Return (X, Y) of the center of cell containing provided text 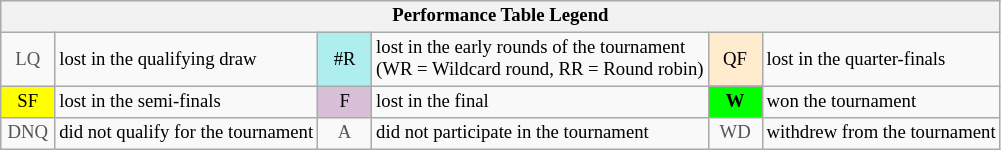
lost in the final (540, 102)
Performance Table Legend (500, 16)
did not participate in the tournament (540, 134)
lost in the early rounds of the tournament(WR = Wildcard round, RR = Round robin) (540, 60)
DNQ (28, 134)
F (345, 102)
lost in the quarter-finals (881, 60)
lost in the qualifying draw (186, 60)
did not qualify for the tournament (186, 134)
SF (28, 102)
W (735, 102)
WD (735, 134)
A (345, 134)
#R (345, 60)
won the tournament (881, 102)
withdrew from the tournament (881, 134)
LQ (28, 60)
lost in the semi-finals (186, 102)
QF (735, 60)
